Detect which cell encompasses the target text, then output its (X, Y) center coordinate. 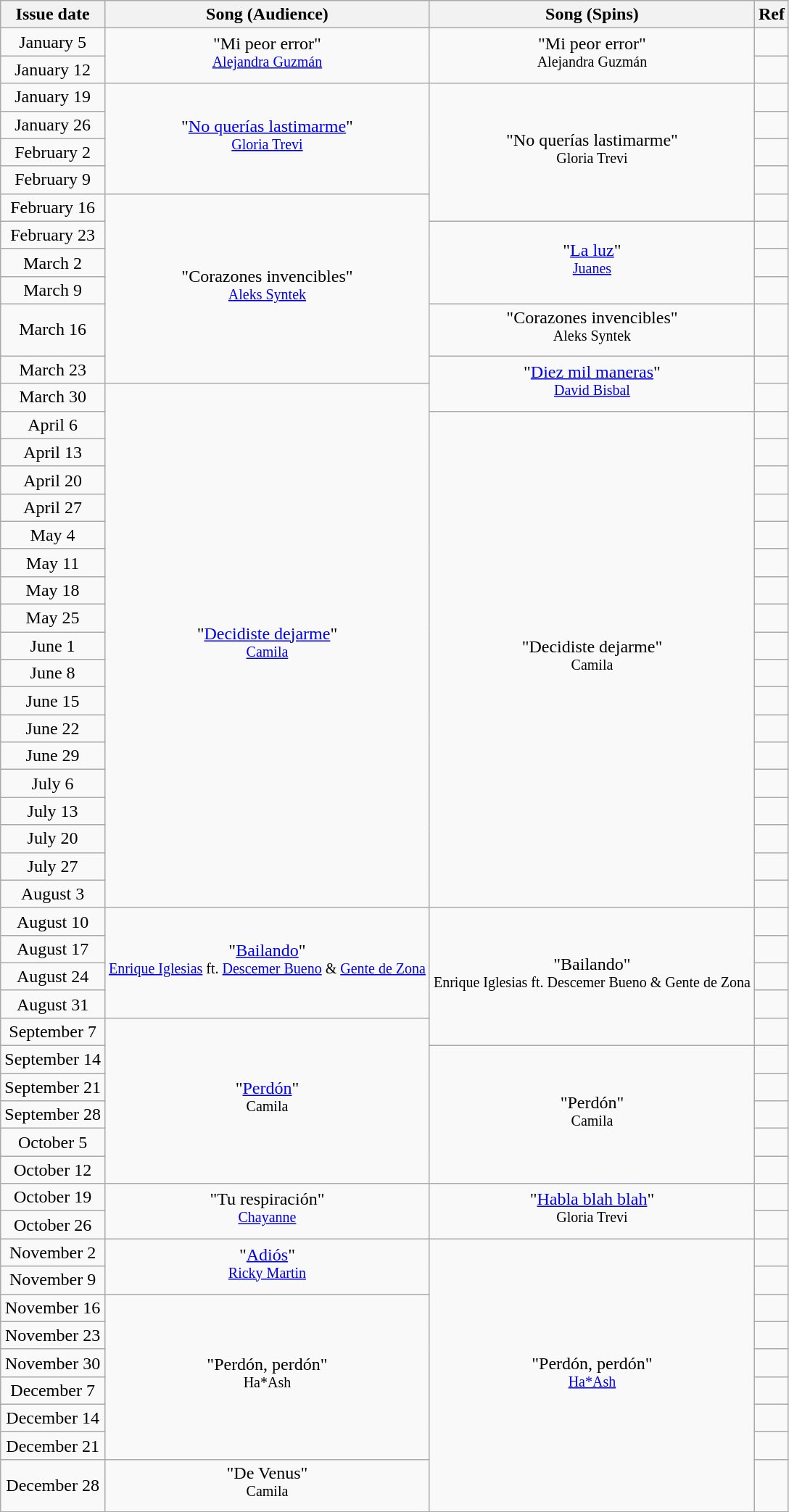
January 19 (53, 97)
March 9 (53, 290)
"La luz"Juanes (592, 262)
January 5 (53, 42)
May 4 (53, 535)
June 15 (53, 701)
Song (Spins) (592, 14)
May 25 (53, 618)
November 23 (53, 1335)
September 14 (53, 1060)
July 27 (53, 866)
December 7 (53, 1390)
October 5 (53, 1142)
September 21 (53, 1087)
July 13 (53, 811)
May 11 (53, 562)
June 1 (53, 646)
"Adiós"Ricky Martin (267, 1266)
October 19 (53, 1197)
October 26 (53, 1225)
November 9 (53, 1280)
December 14 (53, 1418)
August 10 (53, 921)
November 30 (53, 1363)
February 9 (53, 180)
March 30 (53, 397)
August 17 (53, 949)
April 6 (53, 425)
July 20 (53, 839)
January 26 (53, 125)
Issue date (53, 14)
February 23 (53, 235)
January 12 (53, 70)
August 31 (53, 1004)
July 6 (53, 784)
August 3 (53, 894)
February 16 (53, 207)
May 18 (53, 590)
"Tu respiración"Chayanne (267, 1211)
March 23 (53, 370)
"De Venus"Camila (267, 1485)
September 28 (53, 1115)
November 2 (53, 1253)
"Diez mil maneras"David Bisbal (592, 383)
June 8 (53, 673)
December 21 (53, 1445)
September 7 (53, 1031)
August 24 (53, 976)
June 29 (53, 756)
March 16 (53, 330)
April 13 (53, 452)
December 28 (53, 1485)
Song (Audience) (267, 14)
October 12 (53, 1170)
April 20 (53, 480)
November 16 (53, 1308)
April 27 (53, 507)
February 2 (53, 152)
June 22 (53, 728)
Ref (772, 14)
March 2 (53, 262)
"Habla blah blah"Gloria Trevi (592, 1211)
